Extract the (X, Y) coordinate from the center of the cell holding the provided text.  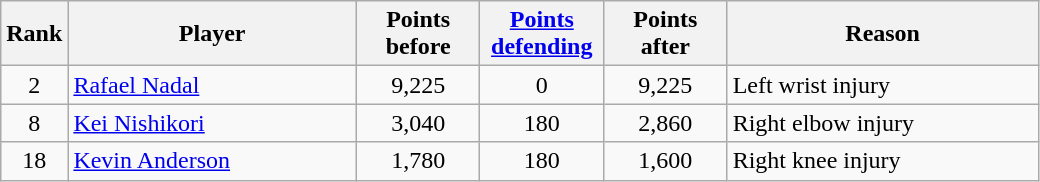
1,600 (666, 161)
0 (542, 85)
Player (212, 34)
Points before (418, 34)
Points after (666, 34)
Points defending (542, 34)
1,780 (418, 161)
3,040 (418, 123)
2,860 (666, 123)
Left wrist injury (882, 85)
8 (34, 123)
Rafael Nadal (212, 85)
Rank (34, 34)
Kevin Anderson (212, 161)
Right knee injury (882, 161)
Right elbow injury (882, 123)
2 (34, 85)
Reason (882, 34)
Kei Nishikori (212, 123)
18 (34, 161)
